Identify which cell holds the provided text, then report its [x, y] central coordinate. 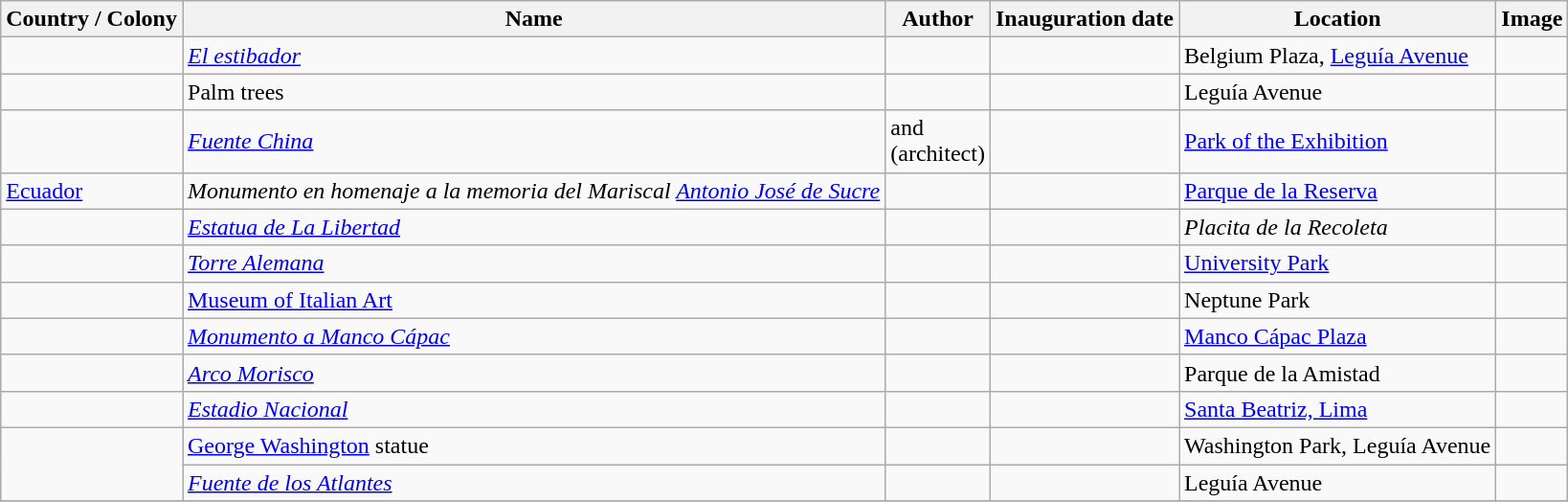
Belgium Plaza, Leguía Avenue [1338, 56]
George Washington statue [533, 445]
Inauguration date [1084, 19]
Name [533, 19]
Palm trees [533, 92]
Parque de la Reserva [1338, 191]
Torre Alemana [533, 263]
Country / Colony [92, 19]
Monumento en homenaje a la memoria del Mariscal Antonio José de Sucre [533, 191]
Park of the Exhibition [1338, 142]
Santa Beatriz, Lima [1338, 409]
Location [1338, 19]
Monumento a Manco Cápac [533, 336]
Ecuador [92, 191]
Estatua de La Libertad [533, 227]
and (architect) [938, 142]
University Park [1338, 263]
Washington Park, Leguía Avenue [1338, 445]
Estadio Nacional [533, 409]
Neptune Park [1338, 300]
Fuente de los Atlantes [533, 482]
Arco Morisco [533, 373]
Fuente China [533, 142]
Placita de la Recoleta [1338, 227]
Parque de la Amistad [1338, 373]
Manco Cápac Plaza [1338, 336]
Image [1532, 19]
Museum of Italian Art [533, 300]
El estibador [533, 56]
Author [938, 19]
